Provide the (X, Y) coordinate of the cell's center where the given text is located.  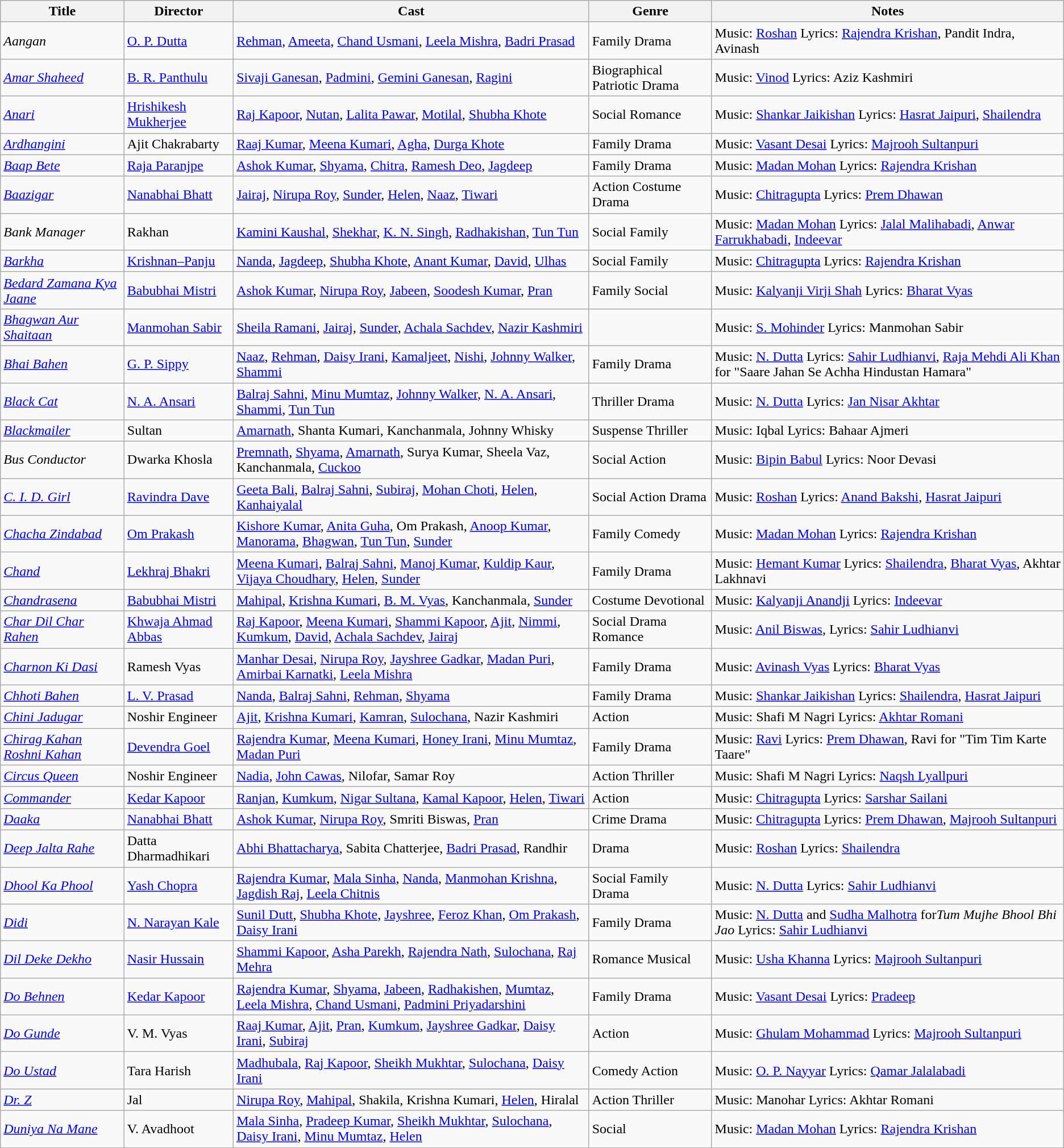
Biographical Patriotic Drama (650, 77)
G. P. Sippy (178, 364)
Chacha Zindabad (63, 534)
Comedy Action (650, 1071)
Sivaji Ganesan, Padmini, Gemini Ganesan, Ragini (412, 77)
Bedard Zamana Kya Jaane (63, 290)
Music: Shankar Jaikishan Lyrics: Shailendra, Hasrat Jaipuri (888, 696)
L. V. Prasad (178, 696)
Music: Vasant Desai Lyrics: Majrooh Sultanpuri (888, 144)
Mahipal, Krishna Kumari, B. M. Vyas, Kanchanmala, Sunder (412, 600)
Music: Roshan Lyrics: Shailendra (888, 848)
Didi (63, 923)
Music: S. Mohinder Lyrics: Manmohan Sabir (888, 327)
Balraj Sahni, Minu Mumtaz, Johnny Walker, N. A. Ansari, Shammi, Tun Tun (412, 401)
Amarnath, Shanta Kumari, Kanchanmala, Johnny Whisky (412, 431)
Devendra Goel (178, 747)
Music: Avinash Vyas Lyrics: Bharat Vyas (888, 666)
Raj Kapoor, Meena Kumari, Shammi Kapoor, Ajit, Nimmi, Kumkum, David, Achala Sachdev, Jairaj (412, 630)
Lekhraj Bhakri (178, 571)
Social Family Drama (650, 885)
Barkha (63, 261)
Social (650, 1129)
Music: Shafi M Nagri Lyrics: Naqsh Lyallpuri (888, 776)
Music: Manohar Lyrics: Akhtar Romani (888, 1100)
Ajit, Krishna Kumari, Kamran, Sulochana, Nazir Kashmiri (412, 717)
Datta Dharmadhikari (178, 848)
Music: N. Dutta Lyrics: Jan Nisar Akhtar (888, 401)
Bhagwan Aur Shaitaan (63, 327)
Kamini Kaushal, Shekhar, K. N. Singh, Radhakishan, Tun Tun (412, 232)
Dr. Z (63, 1100)
Raj Kapoor, Nutan, Lalita Pawar, Motilal, Shubha Khote (412, 115)
Music: Iqbal Lyrics: Bahaar Ajmeri (888, 431)
Ashok Kumar, Shyama, Chitra, Ramesh Deo, Jagdeep (412, 165)
Raaj Kumar, Meena Kumari, Agha, Durga Khote (412, 144)
N. Narayan Kale (178, 923)
Manhar Desai, Nirupa Roy, Jayshree Gadkar, Madan Puri, Amirbai Karnatki, Leela Mishra (412, 666)
Chand (63, 571)
Charnon Ki Dasi (63, 666)
Nirupa Roy, Mahipal, Shakila, Krishna Kumari, Helen, Hiralal (412, 1100)
Mala Sinha, Pradeep Kumar, Sheikh Mukhtar, Sulochana, Daisy Irani, Minu Mumtaz, Helen (412, 1129)
Rehman, Ameeta, Chand Usmani, Leela Mishra, Badri Prasad (412, 41)
Chirag Kahan Roshni Kahan (63, 747)
Music: Roshan Lyrics: Anand Bakshi, Hasrat Jaipuri (888, 497)
Aangan (63, 41)
Music: Bipin Babul Lyrics: Noor Devasi (888, 460)
Ardhangini (63, 144)
Suspense Thriller (650, 431)
Music: Chitragupta Lyrics: Sarshar Sailani (888, 797)
V. Avadhoot (178, 1129)
Commander (63, 797)
Chhoti Bahen (63, 696)
Sunil Dutt, Shubha Khote, Jayshree, Feroz Khan, Om Prakash, Daisy Irani (412, 923)
C. I. D. Girl (63, 497)
Geeta Bali, Balraj Sahni, Subiraj, Mohan Choti, Helen, Kanhaiyalal (412, 497)
Music: Vinod Lyrics: Aziz Kashmiri (888, 77)
Bhai Bahen (63, 364)
Ravindra Dave (178, 497)
Baazigar (63, 194)
Jairaj, Nirupa Roy, Sunder, Helen, Naaz, Tiwari (412, 194)
Duniya Na Mane (63, 1129)
Do Gunde (63, 1033)
Yash Chopra (178, 885)
Music: Shankar Jaikishan Lyrics: Hasrat Jaipuri, Shailendra (888, 115)
Chandrasena (63, 600)
Title (63, 11)
Music: Kalyanji Anandji Lyrics: Indeevar (888, 600)
Khwaja Ahmad Abbas (178, 630)
Social Action (650, 460)
Rakhan (178, 232)
Family Social (650, 290)
Dil Deke Dekho (63, 959)
Chini Jadugar (63, 717)
Raaj Kumar, Ajit, Pran, Kumkum, Jayshree Gadkar, Daisy Irani, Subiraj (412, 1033)
Music: Madan Mohan Lyrics: Jalal Malihabadi, Anwar Farrukhabadi, Indeevar (888, 232)
Amar Shaheed (63, 77)
Abhi Bhattacharya, Sabita Chatterjee, Badri Prasad, Randhir (412, 848)
Costume Devotional (650, 600)
Social Action Drama (650, 497)
Music: Ghulam Mohammad Lyrics: Majrooh Sultanpuri (888, 1033)
Bank Manager (63, 232)
Deep Jalta Rahe (63, 848)
Char Dil Char Rahen (63, 630)
Genre (650, 11)
Kishore Kumar, Anita Guha, Om Prakash, Anoop Kumar, Manorama, Bhagwan, Tun Tun, Sunder (412, 534)
N. A. Ansari (178, 401)
Daaka (63, 819)
Ashok Kumar, Nirupa Roy, Jabeen, Soodesh Kumar, Pran (412, 290)
Music: Hemant Kumar Lyrics: Shailendra, Bharat Vyas, Akhtar Lakhnavi (888, 571)
Sultan (178, 431)
Raja Paranjpe (178, 165)
Ramesh Vyas (178, 666)
Music: N. Dutta Lyrics: Sahir Ludhianvi, Raja Mehdi Ali Khan for "Saare Jahan Se Achha Hindustan Hamara" (888, 364)
Tara Harish (178, 1071)
Music: Kalyanji Virji Shah Lyrics: Bharat Vyas (888, 290)
Music: O. P. Nayyar Lyrics: Qamar Jalalabadi (888, 1071)
Black Cat (63, 401)
Premnath, Shyama, Amarnath, Surya Kumar, Sheela Vaz, Kanchanmala, Cuckoo (412, 460)
Cast (412, 11)
Nanda, Jagdeep, Shubha Khote, Anant Kumar, David, Ulhas (412, 261)
Romance Musical (650, 959)
Naaz, Rehman, Daisy Irani, Kamaljeet, Nishi, Johnny Walker, Shammi (412, 364)
Music: Chitragupta Lyrics: Prem Dhawan (888, 194)
Music: Ravi Lyrics: Prem Dhawan, Ravi for "Tim Tim Karte Taare" (888, 747)
Rajendra Kumar, Shyama, Jabeen, Radhakishen, Mumtaz, Leela Mishra, Chand Usmani, Padmini Priyadarshini (412, 997)
Dwarka Khosla (178, 460)
Nasir Hussain (178, 959)
Shammi Kapoor, Asha Parekh, Rajendra Nath, Sulochana, Raj Mehra (412, 959)
Circus Queen (63, 776)
Music: Chitragupta Lyrics: Prem Dhawan, Majrooh Sultanpuri (888, 819)
Ashok Kumar, Nirupa Roy, Smriti Biswas, Pran (412, 819)
Music: Usha Khanna Lyrics: Majrooh Sultanpuri (888, 959)
Director (178, 11)
Madhubala, Raj Kapoor, Sheikh Mukhtar, Sulochana, Daisy Irani (412, 1071)
Nadia, John Cawas, Nilofar, Samar Roy (412, 776)
Music: Anil Biswas, Lyrics: Sahir Ludhianvi (888, 630)
Drama (650, 848)
Notes (888, 11)
Music: Vasant Desai Lyrics: Pradeep (888, 997)
O. P. Dutta (178, 41)
Social Drama Romance (650, 630)
Rajendra Kumar, Mala Sinha, Nanda, Manmohan Krishna, Jagdish Raj, Leela Chitnis (412, 885)
Ajit Chakrabarty (178, 144)
Hrishikesh Mukherjee (178, 115)
Music: Chitragupta Lyrics: Rajendra Krishan (888, 261)
Do Behnen (63, 997)
B. R. Panthulu (178, 77)
Music: N. Dutta Lyrics: Sahir Ludhianvi (888, 885)
Crime Drama (650, 819)
Nanda, Balraj Sahni, Rehman, Shyama (412, 696)
Music: Shafi M Nagri Lyrics: Akhtar Romani (888, 717)
Meena Kumari, Balraj Sahni, Manoj Kumar, Kuldip Kaur, Vijaya Choudhary, Helen, Sunder (412, 571)
Dhool Ka Phool (63, 885)
Bus Conductor (63, 460)
Family Comedy (650, 534)
Manmohan Sabir (178, 327)
Do Ustad (63, 1071)
Ranjan, Kumkum, Nigar Sultana, Kamal Kapoor, Helen, Tiwari (412, 797)
Music: N. Dutta and Sudha Malhotra forTum Mujhe Bhool Bhi Jao Lyrics: Sahir Ludhianvi (888, 923)
Krishnan–Panju (178, 261)
Social Romance (650, 115)
Music: Roshan Lyrics: Rajendra Krishan, Pandit Indra, Avinash (888, 41)
Action Costume Drama (650, 194)
Rajendra Kumar, Meena Kumari, Honey Irani, Minu Mumtaz, Madan Puri (412, 747)
Blackmailer (63, 431)
Anari (63, 115)
Sheila Ramani, Jairaj, Sunder, Achala Sachdev, Nazir Kashmiri (412, 327)
Baap Bete (63, 165)
Om Prakash (178, 534)
V. M. Vyas (178, 1033)
Thriller Drama (650, 401)
Jal (178, 1100)
